Locate the cell with the specified text and output its (x, y) center coordinate. 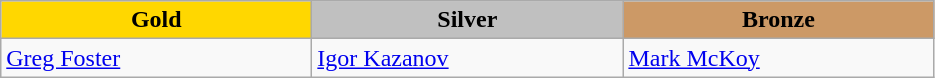
Bronze (778, 20)
Silver (468, 20)
Igor Kazanov (468, 58)
Greg Foster (156, 58)
Gold (156, 20)
Mark McKoy (778, 58)
